For the text-containing cell, return its midpoint in (x, y) coordinate format. 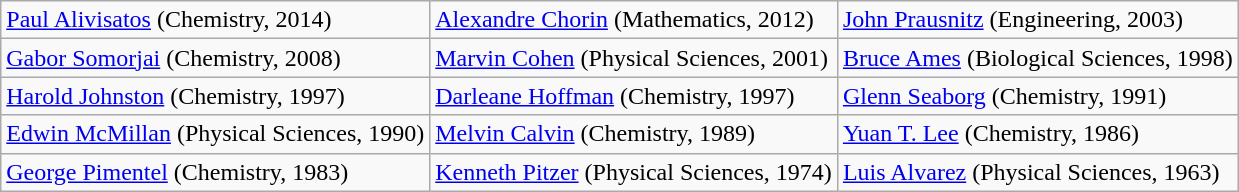
Luis Alvarez (Physical Sciences, 1963) (1038, 172)
Yuan T. Lee (Chemistry, 1986) (1038, 134)
Gabor Somorjai (Chemistry, 2008) (216, 58)
Marvin Cohen (Physical Sciences, 2001) (634, 58)
Darleane Hoffman (Chemistry, 1997) (634, 96)
Melvin Calvin (Chemistry, 1989) (634, 134)
Paul Alivisatos (Chemistry, 2014) (216, 20)
John Prausnitz (Engineering, 2003) (1038, 20)
Edwin McMillan (Physical Sciences, 1990) (216, 134)
Harold Johnston (Chemistry, 1997) (216, 96)
Bruce Ames (Biological Sciences, 1998) (1038, 58)
Alexandre Chorin (Mathematics, 2012) (634, 20)
Glenn Seaborg (Chemistry, 1991) (1038, 96)
Kenneth Pitzer (Physical Sciences, 1974) (634, 172)
George Pimentel (Chemistry, 1983) (216, 172)
